Extract the (x, y) coordinate from the center of the cell holding the provided text.  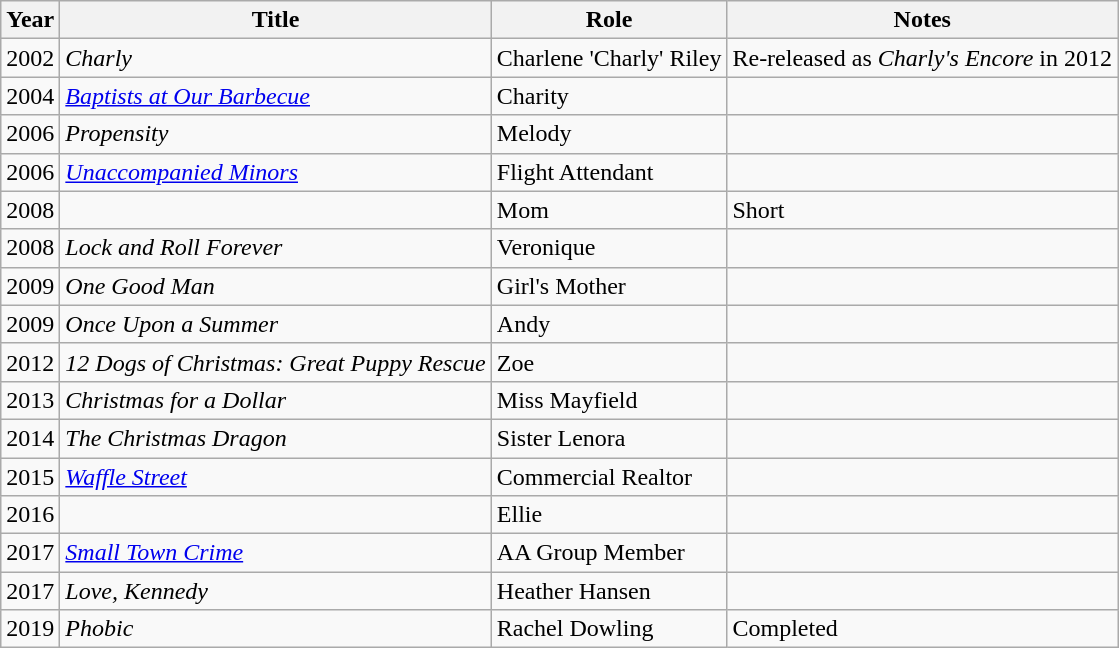
Charlene 'Charly' Riley (609, 58)
2015 (30, 477)
Propensity (276, 134)
Small Town Crime (276, 553)
2016 (30, 515)
2019 (30, 629)
Year (30, 20)
Mom (609, 210)
Completed (922, 629)
Unaccompanied Minors (276, 172)
Waffle Street (276, 477)
Baptists at Our Barbecue (276, 96)
Rachel Dowling (609, 629)
Re-released as Charly's Encore in 2012 (922, 58)
Phobic (276, 629)
2014 (30, 438)
Veronique (609, 248)
12 Dogs of Christmas: Great Puppy Rescue (276, 362)
Notes (922, 20)
Once Upon a Summer (276, 324)
Charity (609, 96)
2012 (30, 362)
Andy (609, 324)
Short (922, 210)
One Good Man (276, 286)
Flight Attendant (609, 172)
AA Group Member (609, 553)
Sister Lenora (609, 438)
Zoe (609, 362)
Girl's Mother (609, 286)
Heather Hansen (609, 591)
Christmas for a Dollar (276, 400)
2013 (30, 400)
Title (276, 20)
Commercial Realtor (609, 477)
Melody (609, 134)
Charly (276, 58)
The Christmas Dragon (276, 438)
2004 (30, 96)
2002 (30, 58)
Role (609, 20)
Love, Kennedy (276, 591)
Miss Mayfield (609, 400)
Ellie (609, 515)
Lock and Roll Forever (276, 248)
